Pinpoint the cell where the given text exists, returning its (x, y) midpoint coordinate. 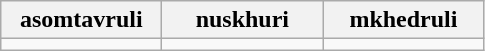
asomtavruli (82, 20)
mkhedruli (404, 20)
nuskhuri (242, 20)
